Locate the cell with the specified text and output its (X, Y) center coordinate. 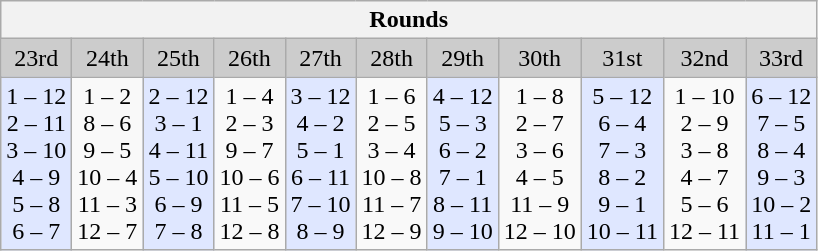
3 – 124 – 25 – 16 – 117 – 108 – 9 (320, 164)
5 – 126 – 47 – 38 – 29 – 110 – 11 (622, 164)
1 – 28 – 69 – 510 – 411 – 312 – 7 (108, 164)
Rounds (409, 20)
29th (462, 58)
33rd (782, 58)
6 – 127 – 58 – 49 – 310 – 211 – 1 (782, 164)
1 – 62 – 53 – 410 – 811 – 712 – 9 (392, 164)
1 – 42 – 39 – 710 – 611 – 512 – 8 (250, 164)
23rd (36, 58)
1 – 82 – 73 – 64 – 511 – 912 – 10 (540, 164)
1 – 122 – 113 – 104 – 95 – 86 – 7 (36, 164)
1 – 102 – 93 – 84 – 75 – 612 – 11 (704, 164)
4 – 125 – 36 – 27 – 18 – 119 – 10 (462, 164)
25th (178, 58)
2 – 123 – 14 – 115 – 106 – 97 – 8 (178, 164)
31st (622, 58)
28th (392, 58)
30th (540, 58)
32nd (704, 58)
24th (108, 58)
26th (250, 58)
27th (320, 58)
